Search for the cell housing the specified text and yield its [X, Y] center coordinate. 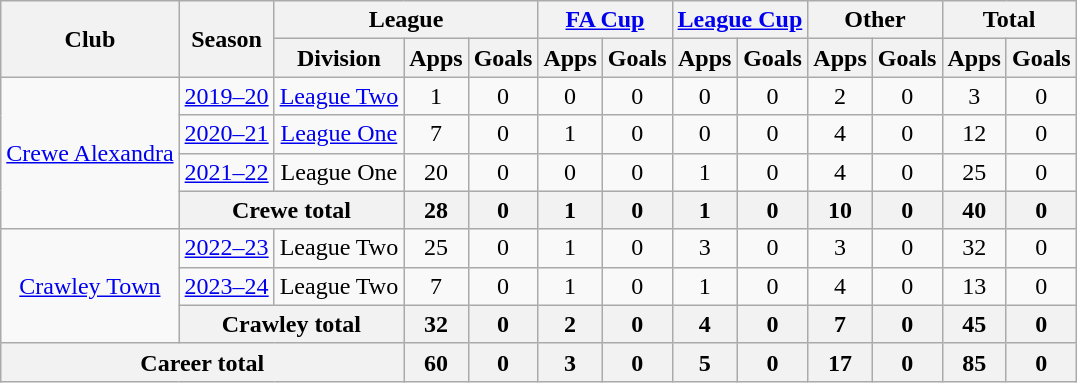
13 [974, 286]
12 [974, 134]
60 [436, 362]
2023–24 [226, 286]
League [406, 20]
FA Cup [605, 20]
Total [1009, 20]
10 [840, 210]
17 [840, 362]
2021–22 [226, 172]
20 [436, 172]
2022–23 [226, 248]
Division [339, 58]
League Cup [740, 20]
28 [436, 210]
2019–20 [226, 96]
Crawley Town [90, 286]
Crawley total [292, 324]
Career total [202, 362]
Crewe total [292, 210]
45 [974, 324]
Crewe Alexandra [90, 153]
2020–21 [226, 134]
5 [704, 362]
Club [90, 39]
Season [226, 39]
40 [974, 210]
85 [974, 362]
Other [875, 20]
